Search for the cell housing the specified text and yield its [x, y] center coordinate. 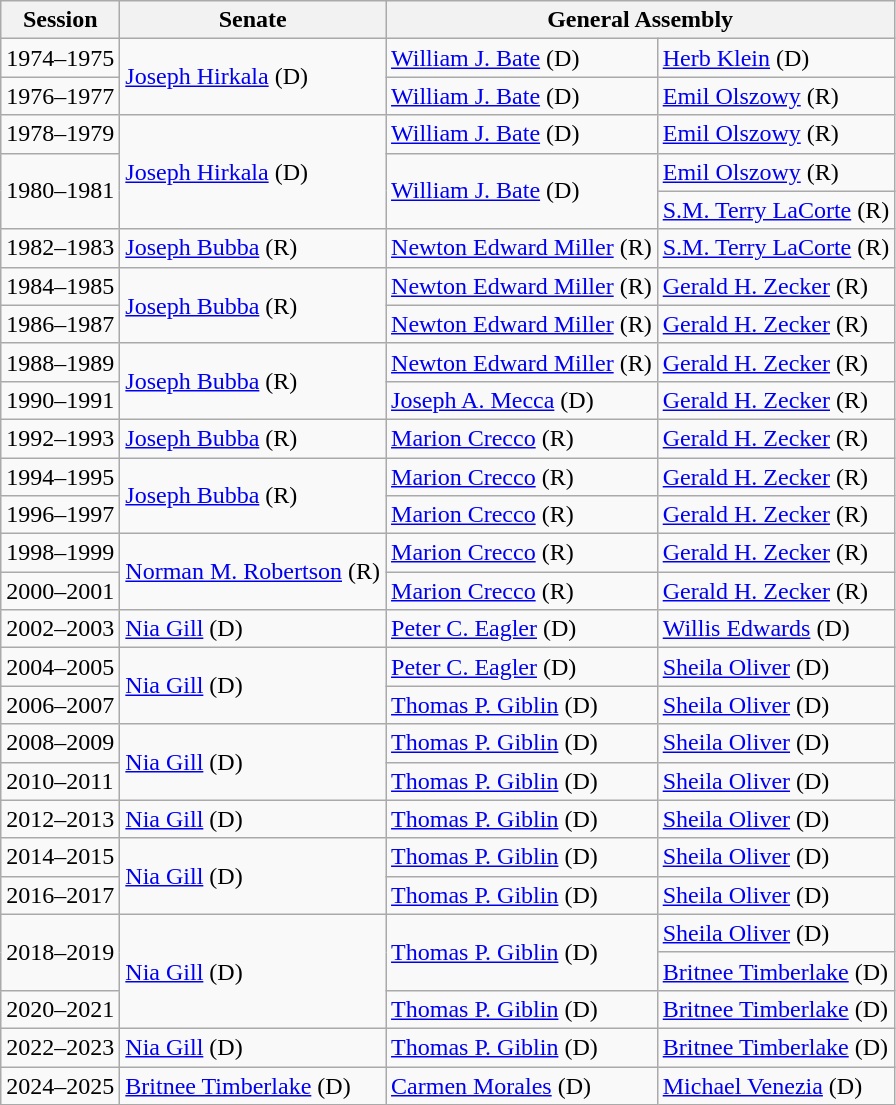
Joseph A. Mecca (D) [522, 400]
2004–2005 [60, 667]
1988–1989 [60, 362]
2000–2001 [60, 591]
2012–2013 [60, 819]
Session [60, 20]
2018–2019 [60, 952]
Michael Venezia (D) [776, 1085]
1978–1979 [60, 134]
2002–2003 [60, 629]
1974–1975 [60, 58]
Carmen Morales (D) [522, 1085]
Senate [253, 20]
Norman M. Robertson (R) [253, 572]
2014–2015 [60, 857]
1982–1983 [60, 248]
2022–2023 [60, 1047]
2008–2009 [60, 743]
2024–2025 [60, 1085]
2016–2017 [60, 895]
1990–1991 [60, 400]
1992–1993 [60, 438]
1998–1999 [60, 553]
2010–2011 [60, 781]
1976–1977 [60, 96]
1996–1997 [60, 515]
1994–1995 [60, 477]
Willis Edwards (D) [776, 629]
1984–1985 [60, 286]
2020–2021 [60, 1009]
General Assembly [640, 20]
1980–1981 [60, 191]
2006–2007 [60, 705]
1986–1987 [60, 324]
Herb Klein (D) [776, 58]
